From the cell containing the given text, extract its center point as (x, y) coordinate. 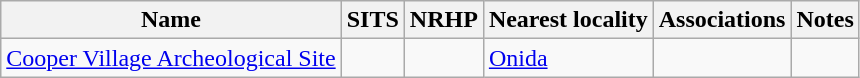
Nearest locality (568, 20)
Cooper Village Archeological Site (171, 58)
Associations (722, 20)
Onida (568, 58)
Name (171, 20)
SITS (372, 20)
NRHP (444, 20)
Notes (825, 20)
